Detect which cell encompasses the target text, then output its [X, Y] center coordinate. 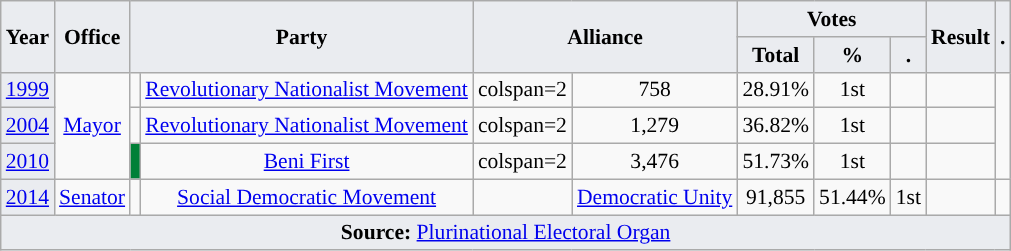
Votes [832, 19]
3,476 [654, 162]
51.44% [852, 197]
758 [654, 90]
28.91% [776, 90]
51.73% [776, 162]
2014 [28, 197]
36.82% [776, 126]
Democratic Unity [654, 197]
1,279 [654, 126]
Source: Plurinational Electoral Organ [506, 233]
1999 [28, 90]
Social Democratic Movement [306, 197]
2004 [28, 126]
91,855 [776, 197]
Party [302, 36]
Result [960, 36]
Year [28, 36]
Mayor [92, 126]
Alliance [605, 36]
Senator [92, 197]
Beni First [306, 162]
2010 [28, 162]
Office [92, 36]
% [852, 55]
Total [776, 55]
